Return the (X, Y) coordinate for the center point of the cell that contains the specified text.  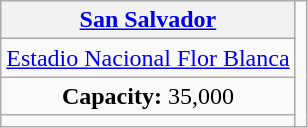
Estadio Nacional Flor Blanca (148, 58)
San Salvador (148, 20)
Capacity: 35,000 (148, 96)
